Capture the cell that displays the provided text and extract its (X, Y) central coordinate. 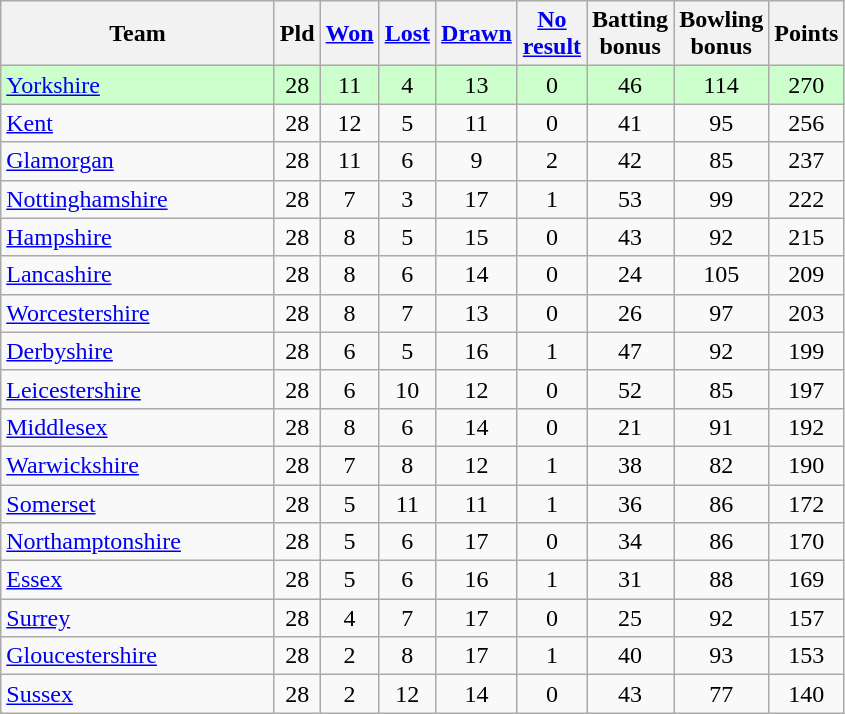
169 (806, 580)
24 (630, 275)
Pld (297, 34)
Glamorgan (138, 161)
36 (630, 503)
47 (630, 351)
97 (722, 313)
Gloucestershire (138, 656)
38 (630, 465)
25 (630, 618)
3 (407, 199)
192 (806, 427)
203 (806, 313)
Lost (407, 34)
No result (552, 34)
140 (806, 694)
Worcestershire (138, 313)
Won (350, 34)
237 (806, 161)
199 (806, 351)
Drawn (477, 34)
Somerset (138, 503)
46 (630, 85)
Essex (138, 580)
34 (630, 542)
26 (630, 313)
95 (722, 123)
Yorkshire (138, 85)
42 (630, 161)
Kent (138, 123)
Team (138, 34)
215 (806, 237)
Nottinghamshire (138, 199)
10 (407, 389)
82 (722, 465)
Leicestershire (138, 389)
256 (806, 123)
41 (630, 123)
53 (630, 199)
15 (477, 237)
99 (722, 199)
Surrey (138, 618)
Hampshire (138, 237)
197 (806, 389)
114 (722, 85)
91 (722, 427)
93 (722, 656)
9 (477, 161)
153 (806, 656)
31 (630, 580)
170 (806, 542)
Bowling bonus (722, 34)
190 (806, 465)
222 (806, 199)
172 (806, 503)
Northamptonshire (138, 542)
157 (806, 618)
40 (630, 656)
Middlesex (138, 427)
77 (722, 694)
105 (722, 275)
Batting bonus (630, 34)
Warwickshire (138, 465)
52 (630, 389)
88 (722, 580)
Points (806, 34)
270 (806, 85)
Sussex (138, 694)
Derbyshire (138, 351)
21 (630, 427)
Lancashire (138, 275)
209 (806, 275)
